Determine the (X, Y) coordinate at the center of the cell enclosing the given text.  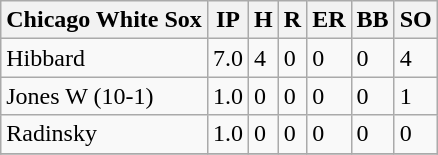
7.0 (228, 58)
Radinsky (104, 134)
SO (416, 20)
1 (416, 96)
IP (228, 20)
Hibbard (104, 58)
Jones W (10-1) (104, 96)
Chicago White Sox (104, 20)
R (292, 20)
H (263, 20)
ER (329, 20)
BB (372, 20)
